Output the [x, y] coordinate of the center of the cell containing the given text.  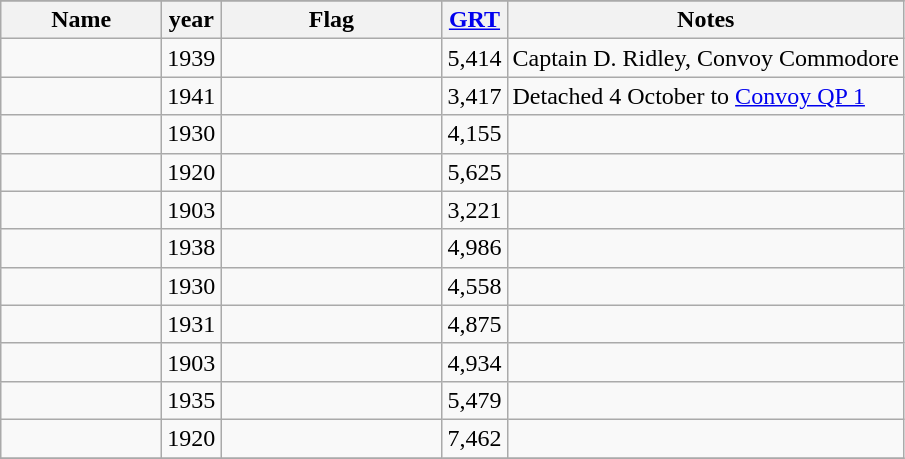
1935 [192, 400]
5,414 [474, 58]
5,479 [474, 400]
4,875 [474, 324]
1931 [192, 324]
Name [82, 20]
4,155 [474, 134]
5,625 [474, 172]
3,417 [474, 96]
Notes [706, 20]
4,934 [474, 362]
Flag [332, 20]
1938 [192, 248]
4,558 [474, 286]
Detached 4 October to Convoy QP 1 [706, 96]
1941 [192, 96]
Captain D. Ridley, Convoy Commodore [706, 58]
3,221 [474, 210]
year [192, 20]
1939 [192, 58]
GRT [474, 20]
4,986 [474, 248]
7,462 [474, 438]
